Locate the cell with the specified text and output its [x, y] center coordinate. 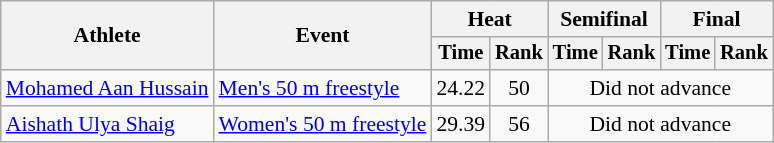
Women's 50 m freestyle [323, 124]
Men's 50 m freestyle [323, 88]
Semifinal [604, 19]
Aishath Ulya Shaig [108, 124]
29.39 [460, 124]
50 [519, 88]
Athlete [108, 36]
Event [323, 36]
Heat [489, 19]
Final [716, 19]
56 [519, 124]
Mohamed Aan Hussain [108, 88]
24.22 [460, 88]
